Determine the (x, y) coordinate at the center of the cell enclosing the given text.  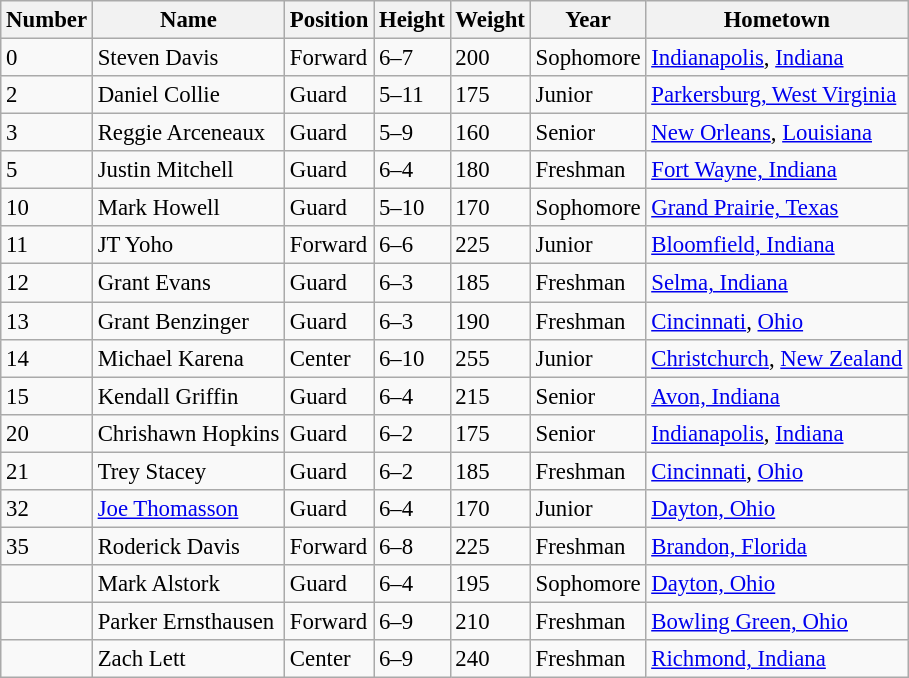
Year (588, 20)
Name (188, 20)
195 (490, 584)
5 (47, 170)
3 (47, 133)
6–7 (412, 58)
Grand Prairie, Texas (777, 208)
13 (47, 321)
Number (47, 20)
Brandon, Florida (777, 546)
11 (47, 245)
6–10 (412, 358)
210 (490, 621)
Christchurch, New Zealand (777, 358)
21 (47, 471)
New Orleans, Louisiana (777, 133)
Reggie Arceneaux (188, 133)
160 (490, 133)
Selma, Indiana (777, 283)
Bloomfield, Indiana (777, 245)
35 (47, 546)
Kendall Griffin (188, 396)
20 (47, 433)
Bowling Green, Ohio (777, 621)
5–10 (412, 208)
6–8 (412, 546)
6–6 (412, 245)
14 (47, 358)
Michael Karena (188, 358)
Height (412, 20)
5–9 (412, 133)
255 (490, 358)
5–11 (412, 95)
Daniel Collie (188, 95)
Chrishawn Hopkins (188, 433)
240 (490, 659)
Justin Mitchell (188, 170)
32 (47, 509)
Position (330, 20)
Grant Evans (188, 283)
2 (47, 95)
180 (490, 170)
Mark Alstork (188, 584)
Parkersburg, West Virginia (777, 95)
Parker Ernsthausen (188, 621)
Richmond, Indiana (777, 659)
Roderick Davis (188, 546)
Joe Thomasson (188, 509)
215 (490, 396)
10 (47, 208)
Steven Davis (188, 58)
JT Yoho (188, 245)
Mark Howell (188, 208)
Weight (490, 20)
15 (47, 396)
Trey Stacey (188, 471)
0 (47, 58)
Avon, Indiana (777, 396)
200 (490, 58)
12 (47, 283)
Hometown (777, 20)
190 (490, 321)
Grant Benzinger (188, 321)
Fort Wayne, Indiana (777, 170)
Zach Lett (188, 659)
